Identify which cell holds the provided text, then report its (X, Y) central coordinate. 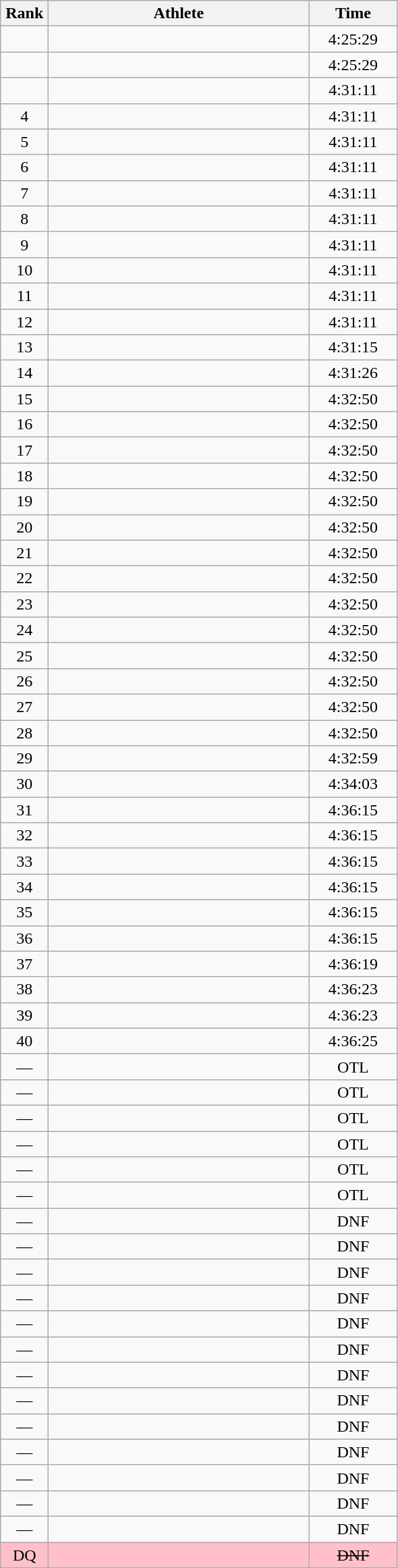
4 (24, 116)
40 (24, 1041)
4:36:19 (353, 964)
25 (24, 655)
39 (24, 1015)
4:31:15 (353, 348)
8 (24, 219)
33 (24, 861)
10 (24, 270)
22 (24, 578)
20 (24, 527)
32 (24, 836)
38 (24, 990)
7 (24, 193)
37 (24, 964)
5 (24, 142)
36 (24, 938)
19 (24, 502)
9 (24, 244)
16 (24, 425)
15 (24, 399)
29 (24, 759)
35 (24, 913)
13 (24, 348)
34 (24, 887)
23 (24, 604)
Time (353, 13)
17 (24, 450)
DQ (24, 1555)
21 (24, 553)
Rank (24, 13)
14 (24, 373)
11 (24, 296)
Athlete (179, 13)
26 (24, 681)
27 (24, 707)
4:31:26 (353, 373)
4:32:59 (353, 759)
18 (24, 476)
28 (24, 732)
6 (24, 167)
30 (24, 784)
12 (24, 322)
4:36:25 (353, 1041)
31 (24, 810)
4:34:03 (353, 784)
24 (24, 630)
